Detect which cell encompasses the target text, then output its (x, y) center coordinate. 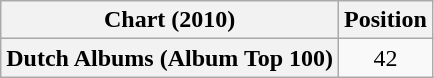
42 (386, 58)
Chart (2010) (170, 20)
Position (386, 20)
Dutch Albums (Album Top 100) (170, 58)
